Detect which cell encompasses the target text, then output its (x, y) center coordinate. 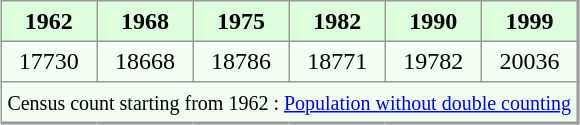
1962 (49, 21)
17730 (49, 61)
19782 (433, 61)
1968 (145, 21)
20036 (530, 61)
1975 (241, 21)
18668 (145, 61)
1999 (530, 21)
Census count starting from 1962 : Population without double counting (290, 102)
18786 (241, 61)
1990 (433, 21)
1982 (337, 21)
18771 (337, 61)
